Extract the [x, y] coordinate from the center of the cell holding the provided text.  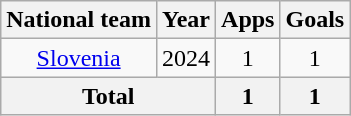
National team [79, 20]
Slovenia [79, 58]
Apps [248, 20]
2024 [186, 58]
Total [108, 96]
Year [186, 20]
Goals [315, 20]
